Determine the (X, Y) coordinate at the center of the cell enclosing the given text.  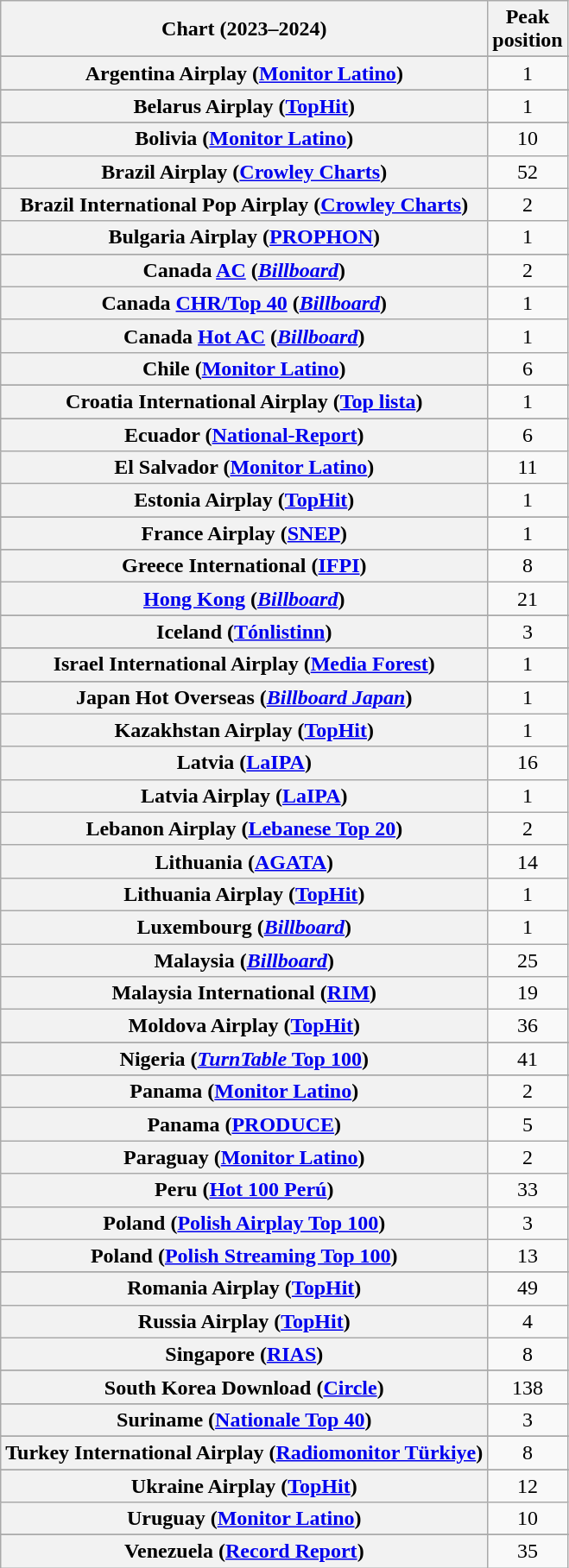
South Korea Download (Circle) (244, 1387)
138 (528, 1387)
Greece International (IFPI) (244, 566)
Estonia Airplay (TopHit) (244, 501)
Ecuador (National-Report) (244, 434)
49 (528, 1288)
Bolivia (Monitor Latino) (244, 139)
16 (528, 763)
Panama (PRODUCE) (244, 1124)
Japan Hot Overseas (Billboard Japan) (244, 697)
Latvia Airplay (LaIPA) (244, 796)
19 (528, 993)
14 (528, 861)
Belarus Airplay (TopHit) (244, 106)
Iceland (Tónlistinn) (244, 632)
Singapore (RIAS) (244, 1354)
Bulgaria Airplay (PROPHON) (244, 237)
Canada CHR/Top 40 (Billboard) (244, 303)
El Salvador (Monitor Latino) (244, 468)
4 (528, 1321)
13 (528, 1256)
Panama (Monitor Latino) (244, 1092)
Romania Airplay (TopHit) (244, 1288)
Venezuela (Record Report) (244, 1552)
Poland (Polish Airplay Top 100) (244, 1223)
11 (528, 468)
Kazakhstan Airplay (TopHit) (244, 730)
Argentina Airplay (Monitor Latino) (244, 73)
Hong Kong (Billboard) (244, 599)
France Airplay (SNEP) (244, 533)
Lithuania (AGATA) (244, 861)
35 (528, 1552)
Nigeria (TurnTable Top 100) (244, 1059)
Brazil Airplay (Crowley Charts) (244, 172)
Turkey International Airplay (Radiomonitor Türkiye) (244, 1452)
Malaysia (Billboard) (244, 960)
Malaysia International (RIM) (244, 993)
Brazil International Pop Airplay (Crowley Charts) (244, 205)
Luxembourg (Billboard) (244, 927)
Poland (Polish Streaming Top 100) (244, 1256)
Latvia (LaIPA) (244, 763)
Moldova Airplay (TopHit) (244, 1026)
Ukraine Airplay (TopHit) (244, 1485)
52 (528, 172)
41 (528, 1059)
Peakposition (528, 29)
25 (528, 960)
21 (528, 599)
Peru (Hot 100 Perú) (244, 1190)
Suriname (Nationale Top 40) (244, 1420)
Russia Airplay (TopHit) (244, 1321)
Canada Hot AC (Billboard) (244, 336)
Lebanon Airplay (Lebanese Top 20) (244, 828)
Israel International Airplay (Media Forest) (244, 664)
Uruguay (Monitor Latino) (244, 1519)
36 (528, 1026)
Chile (Monitor Latino) (244, 368)
12 (528, 1485)
Paraguay (Monitor Latino) (244, 1157)
5 (528, 1124)
33 (528, 1190)
Canada AC (Billboard) (244, 270)
Chart (2023–2024) (244, 29)
Croatia International Airplay (Top lista) (244, 401)
Lithuania Airplay (TopHit) (244, 894)
